Output the [x, y] coordinate of the center of the cell containing the given text.  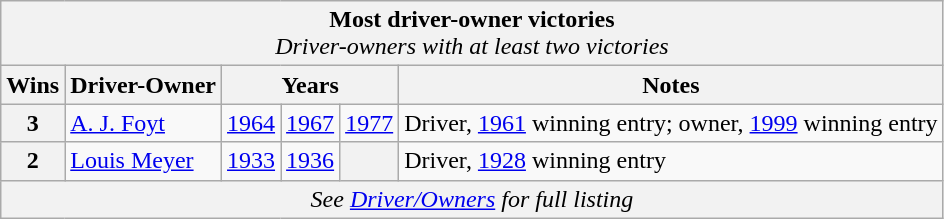
Driver-Owner [144, 85]
Most driver-owner victoriesDriver-owners with at least two victories [472, 34]
See Driver/Owners for full listing [472, 199]
Louis Meyer [144, 161]
Wins [33, 85]
1936 [310, 161]
Driver, 1928 winning entry [671, 161]
Driver, 1961 winning entry; owner, 1999 winning entry [671, 123]
2 [33, 161]
1977 [370, 123]
Notes [671, 85]
Years [310, 85]
1967 [310, 123]
A. J. Foyt [144, 123]
1964 [252, 123]
1933 [252, 161]
3 [33, 123]
